Locate the cell with the specified text and output its [x, y] center coordinate. 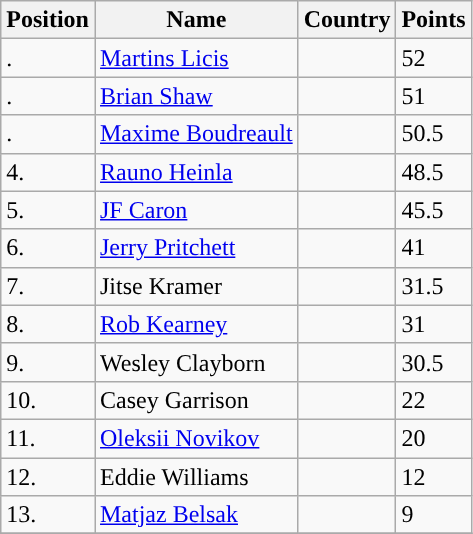
Rauno Heinla [196, 172]
12. [48, 477]
51 [434, 96]
13. [48, 515]
45.5 [434, 210]
Martins Licis [196, 58]
41 [434, 248]
Wesley Clayborn [196, 362]
7. [48, 286]
22 [434, 400]
Matjaz Belsak [196, 515]
Points [434, 20]
Eddie Williams [196, 477]
Jitse Kramer [196, 286]
31 [434, 324]
10. [48, 400]
48.5 [434, 172]
5. [48, 210]
Country [347, 20]
6. [48, 248]
Rob Kearney [196, 324]
52 [434, 58]
50.5 [434, 134]
9. [48, 362]
Jerry Pritchett [196, 248]
Oleksii Novikov [196, 438]
12 [434, 477]
20 [434, 438]
11. [48, 438]
9 [434, 515]
JF Caron [196, 210]
Brian Shaw [196, 96]
8. [48, 324]
Position [48, 20]
Maxime Boudreault [196, 134]
4. [48, 172]
31.5 [434, 286]
Casey Garrison [196, 400]
Name [196, 20]
30.5 [434, 362]
